Provide the [x, y] coordinate of the cell's center where the given text is located.  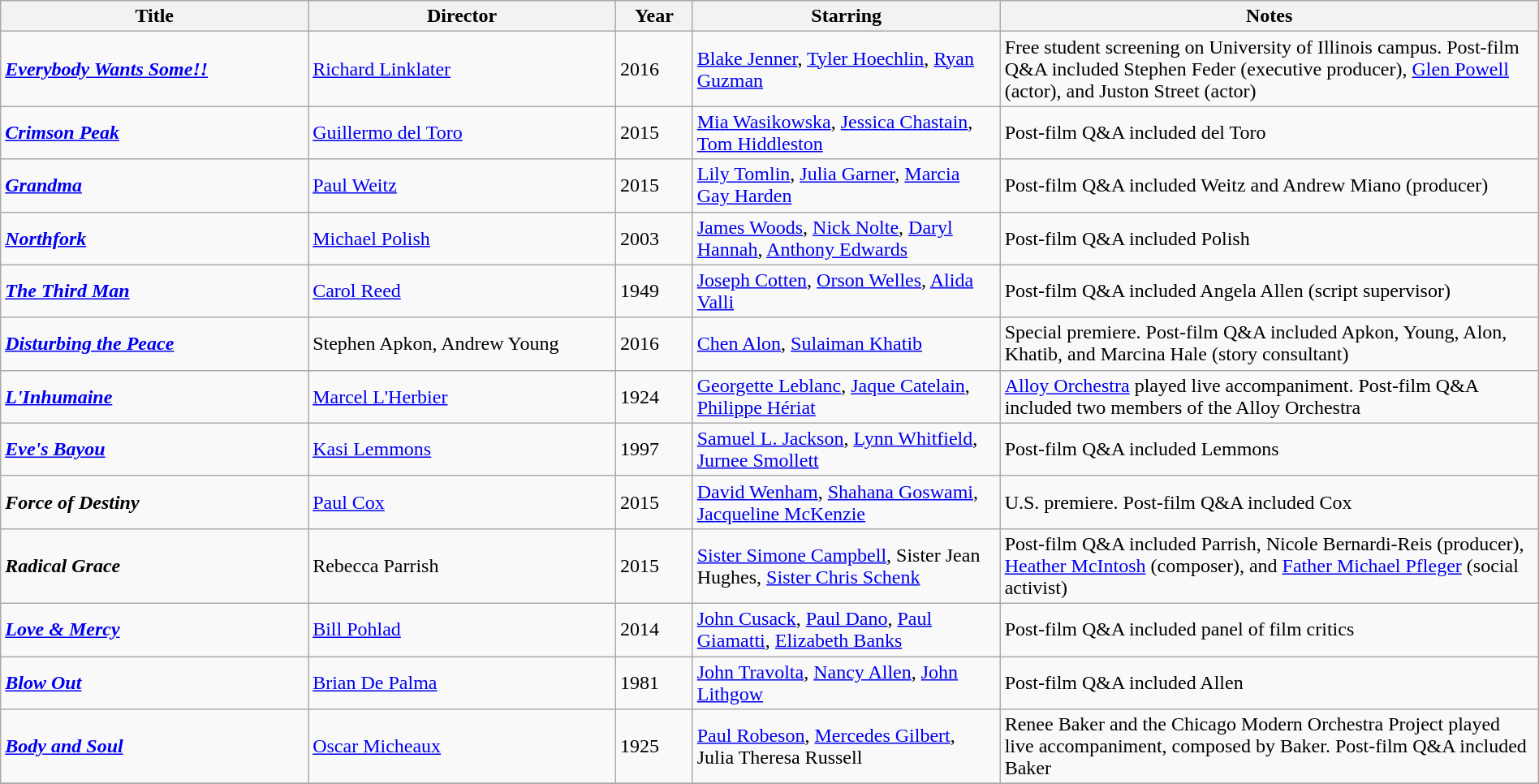
Marcel L'Herbier [463, 396]
Everybody Wants Some!! [154, 69]
Blake Jenner, Tyler Hoechlin, Ryan Guzman [846, 69]
Post-film Q&A included Angela Allen (script supervisor) [1270, 291]
Director [463, 16]
Chen Alon, Sulaiman Khatib [846, 344]
James Woods, Nick Nolte, Daryl Hannah, Anthony Edwards [846, 239]
Post-film Q&A included Weitz and Andrew Miano (producer) [1270, 185]
Paul Weitz [463, 185]
2003 [654, 239]
Northfork [154, 239]
Stephen Apkon, Andrew Young [463, 344]
1981 [654, 682]
1925 [654, 747]
Year [654, 16]
Post-film Q&A included del Toro [1270, 133]
Alloy Orchestra played live accompaniment. Post-film Q&A included two members of the Alloy Orchestra [1270, 396]
2014 [654, 630]
Notes [1270, 16]
David Wenham, Shahana Goswami, Jacqueline McKenzie [846, 502]
Guillermo del Toro [463, 133]
Love & Mercy [154, 630]
U.S. premiere. Post-film Q&A included Cox [1270, 502]
Post-film Q&A included Allen [1270, 682]
Disturbing the Peace [154, 344]
Samuel L. Jackson, Lynn Whitfield, Jurnee Smollett [846, 450]
1924 [654, 396]
John Travolta, Nancy Allen, John Lithgow [846, 682]
Kasi Lemmons [463, 450]
Bill Pohlad [463, 630]
Brian De Palma [463, 682]
Paul Cox [463, 502]
Richard Linklater [463, 69]
Sister Simone Campbell, Sister Jean Hughes, Sister Chris Schenk [846, 566]
The Third Man [154, 291]
Post-film Q&A included panel of film critics [1270, 630]
Renee Baker and the Chicago Modern Orchestra Project played live accompaniment, composed by Baker. Post-film Q&A included Baker [1270, 747]
Blow Out [154, 682]
Post-film Q&A included Polish [1270, 239]
Radical Grace [154, 566]
Rebecca Parrish [463, 566]
Mia Wasikowska, Jessica Chastain, Tom Hiddleston [846, 133]
Force of Destiny [154, 502]
Special premiere. Post-film Q&A included Apkon, Young, Alon, Khatib, and Marcina Hale (story consultant) [1270, 344]
John Cusack, Paul Dano, Paul Giamatti, Elizabeth Banks [846, 630]
Joseph Cotten, Orson Welles, Alida Valli [846, 291]
Body and Soul [154, 747]
Title [154, 16]
Crimson Peak [154, 133]
1997 [654, 450]
Carol Reed [463, 291]
Eve's Bayou [154, 450]
Oscar Micheaux [463, 747]
Grandma [154, 185]
Post-film Q&A included Lemmons [1270, 450]
L'Inhumaine [154, 396]
Lily Tomlin, Julia Garner, Marcia Gay Harden [846, 185]
Starring [846, 16]
Paul Robeson, Mercedes Gilbert, Julia Theresa Russell [846, 747]
Georgette Leblanc, Jaque Catelain, Philippe Hériat [846, 396]
1949 [654, 291]
Michael Polish [463, 239]
Post-film Q&A included Parrish, Nicole Bernardi-Reis (producer), Heather McIntosh (composer), and Father Michael Pfleger (social activist) [1270, 566]
